Provide the [x, y] coordinate of the cell's center where the given text is located.  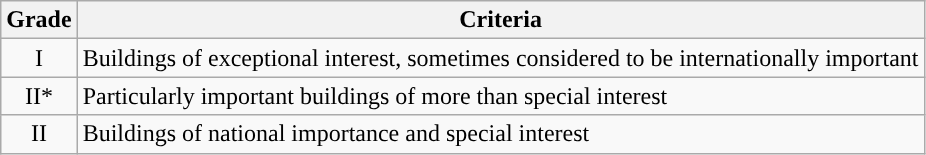
Buildings of national importance and special interest [500, 134]
Buildings of exceptional interest, sometimes considered to be internationally important [500, 58]
Grade [39, 20]
II [39, 134]
Particularly important buildings of more than special interest [500, 96]
I [39, 58]
II* [39, 96]
Criteria [500, 20]
